Pinpoint the cell where the given text exists, returning its [X, Y] midpoint coordinate. 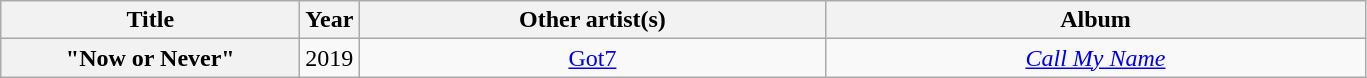
2019 [330, 58]
Call My Name [1096, 58]
Album [1096, 20]
Other artist(s) [592, 20]
Year [330, 20]
Title [150, 20]
"Now or Never" [150, 58]
Got7 [592, 58]
